From the cell containing the given text, extract its center point as (X, Y) coordinate. 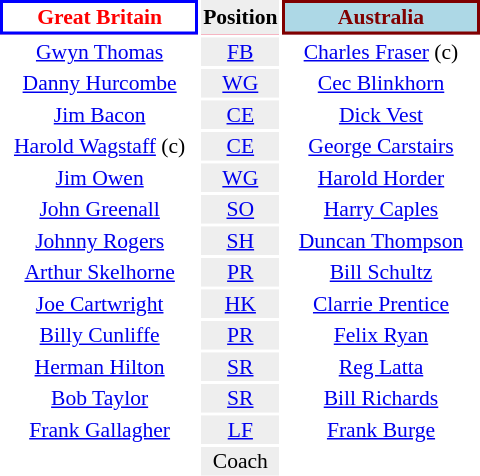
Dick Vest (381, 114)
Herman Hilton (100, 366)
Arthur Skelhorne (100, 272)
Harry Caples (381, 209)
Harold Wagstaff (c) (100, 146)
Joe Cartwright (100, 304)
Cec Blinkhorn (381, 83)
Bill Richards (381, 398)
Felix Ryan (381, 335)
Position (240, 17)
Reg Latta (381, 366)
Duncan Thompson (381, 240)
Billy Cunliffe (100, 335)
FB (240, 52)
Coach (240, 461)
John Greenall (100, 209)
Harold Horder (381, 178)
Johnny Rogers (100, 240)
LF (240, 430)
Frank Burge (381, 430)
Great Britain (100, 17)
Bob Taylor (100, 398)
Frank Gallagher (100, 430)
Danny Hurcombe (100, 83)
Charles Fraser (c) (381, 52)
Gwyn Thomas (100, 52)
Clarrie Prentice (381, 304)
George Carstairs (381, 146)
Bill Schultz (381, 272)
Jim Owen (100, 178)
Australia (381, 17)
HK (240, 304)
Jim Bacon (100, 114)
SO (240, 209)
SH (240, 240)
